Identify which cell holds the provided text, then report its [x, y] central coordinate. 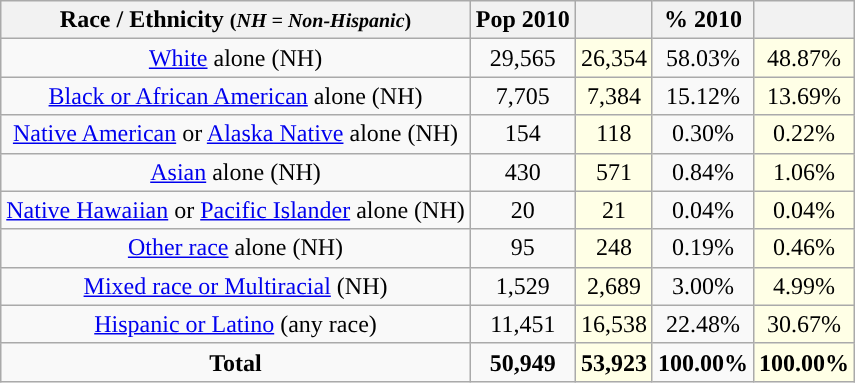
Total [236, 362]
1.06% [804, 172]
95 [522, 248]
Pop 2010 [522, 20]
53,923 [614, 362]
571 [614, 172]
% 2010 [702, 20]
4.99% [804, 286]
15.12% [702, 96]
48.87% [804, 58]
3.00% [702, 286]
Native American or Alaska Native alone (NH) [236, 134]
430 [522, 172]
11,451 [522, 324]
50,949 [522, 362]
26,354 [614, 58]
0.84% [702, 172]
0.19% [702, 248]
1,529 [522, 286]
Mixed race or Multiracial (NH) [236, 286]
White alone (NH) [236, 58]
16,538 [614, 324]
7,705 [522, 96]
21 [614, 210]
13.69% [804, 96]
Other race alone (NH) [236, 248]
Native Hawaiian or Pacific Islander alone (NH) [236, 210]
30.67% [804, 324]
248 [614, 248]
29,565 [522, 58]
20 [522, 210]
118 [614, 134]
22.48% [702, 324]
0.22% [804, 134]
Black or African American alone (NH) [236, 96]
Asian alone (NH) [236, 172]
154 [522, 134]
Hispanic or Latino (any race) [236, 324]
0.30% [702, 134]
Race / Ethnicity (NH = Non-Hispanic) [236, 20]
2,689 [614, 286]
7,384 [614, 96]
0.46% [804, 248]
58.03% [702, 58]
